Provide the [x, y] coordinate of the cell's center where the given text is located.  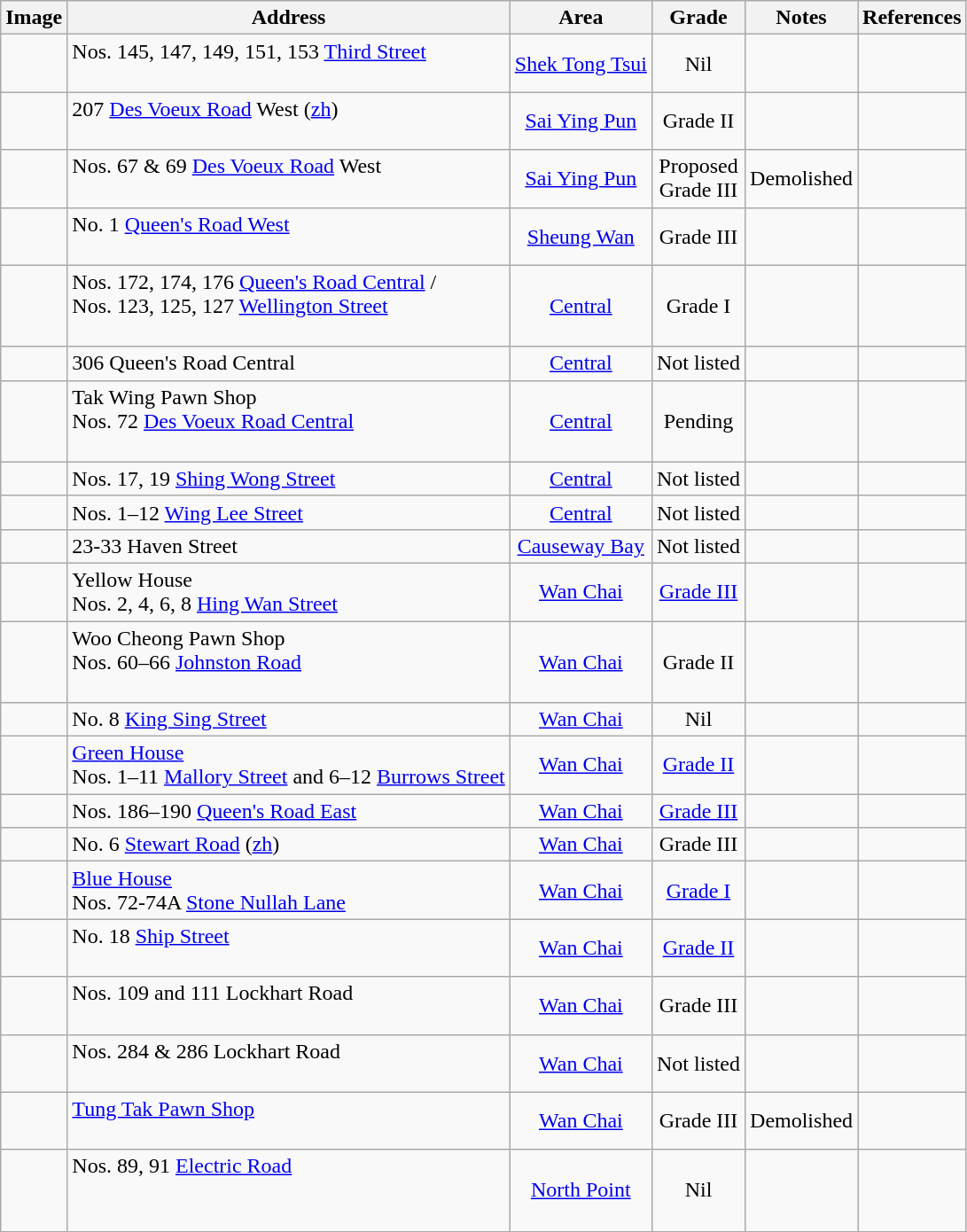
No. 6 Stewart Road (zh) [289, 845]
Nos. 172, 174, 176 Queen's Road Central /Nos. 123, 125, 127 Wellington Street [289, 306]
Image [34, 18]
Pending [698, 421]
Nos. 109 and 111 Lockhart Road [289, 1005]
Woo Cheong Pawn ShopNos. 60–66 Johnston Road [289, 661]
207 Des Voeux Road West (zh) [289, 121]
No. 8 King Sing Street [289, 720]
Sheung Wan [581, 236]
Tung Tak Pawn Shop [289, 1120]
Address [289, 18]
Nos. 145, 147, 149, 151, 153 Third Street [289, 64]
Causeway Bay [581, 546]
No. 18 Ship Street [289, 948]
Grade [698, 18]
306 Queen's Road Central [289, 363]
Nos. 284 & 286 Lockhart Road [289, 1064]
ProposedGrade III [698, 179]
Tak Wing Pawn ShopNos. 72 Des Voeux Road Central [289, 421]
Nos. 17, 19 Shing Wong Street [289, 479]
Notes [801, 18]
Yellow HouseNos. 2, 4, 6, 8 Hing Wan Street [289, 592]
Shek Tong Tsui [581, 64]
23-33 Haven Street [289, 546]
Blue HouseNos. 72-74A Stone Nullah Lane [289, 890]
Nos. 89, 91 Electric Road [289, 1190]
Nos. 67 & 69 Des Voeux Road West [289, 179]
Green HouseNos. 1–11 Mallory Street and 6–12 Burrows Street [289, 766]
Nos. 1–12 Wing Lee Street [289, 512]
Nos. 186–190 Queen's Road East [289, 811]
No. 1 Queen's Road West [289, 236]
Area [581, 18]
References [913, 18]
North Point [581, 1190]
